Output the (x, y) coordinate of the center of the cell containing the given text.  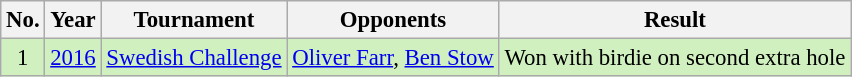
Year (73, 20)
2016 (73, 58)
Tournament (194, 20)
Opponents (393, 20)
1 (23, 58)
Won with birdie on second extra hole (675, 58)
No. (23, 20)
Swedish Challenge (194, 58)
Result (675, 20)
Oliver Farr, Ben Stow (393, 58)
